Return the [X, Y] coordinate for the center point of the cell that contains the specified text.  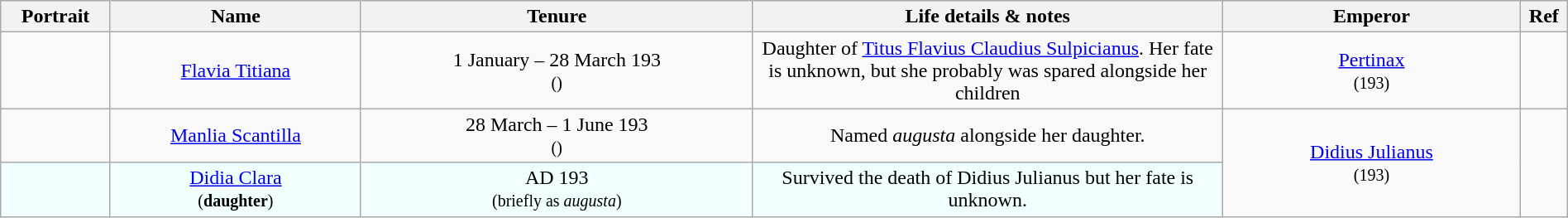
1 January – 28 March 193() [557, 70]
Didia Clara(daughter) [235, 189]
Flavia Titiana [235, 70]
Ref [1543, 17]
Name [235, 17]
28 March – 1 June 193() [557, 136]
Named augusta alongside her daughter. [987, 136]
AD 193(briefly as augusta) [557, 189]
Daughter of Titus Flavius Claudius Sulpicianus. Her fate is unknown, but she probably was spared alongside her children [987, 70]
Manlia Scantilla [235, 136]
Didius Julianus(193) [1371, 162]
Pertinax(193) [1371, 70]
Tenure [557, 17]
Life details & notes [987, 17]
Survived the death of Didius Julianus but her fate is unknown. [987, 189]
Emperor [1371, 17]
Portrait [56, 17]
